Scan for the cell matching the given text and deliver its (X, Y) coordinate at center. 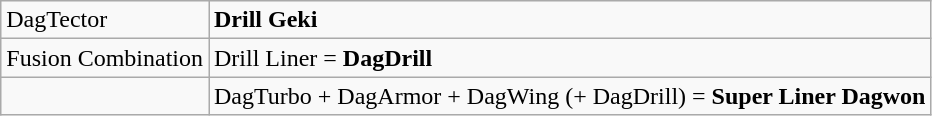
DagTector (105, 20)
Fusion Combination (105, 58)
Drill Geki (569, 20)
DagTurbo + DagArmor + DagWing (+ DagDrill) = Super Liner Dagwon (569, 96)
Drill Liner = DagDrill (569, 58)
